Locate the cell with the specified text and output its (x, y) center coordinate. 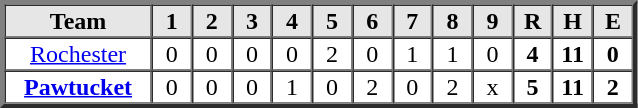
H (573, 20)
3 (252, 20)
R (533, 20)
Pawtucket (78, 86)
6 (372, 20)
E (613, 20)
7 (412, 20)
Rochester (78, 54)
8 (452, 20)
x (492, 86)
Team (78, 20)
9 (492, 20)
